Return [X, Y] of the center of cell containing provided text 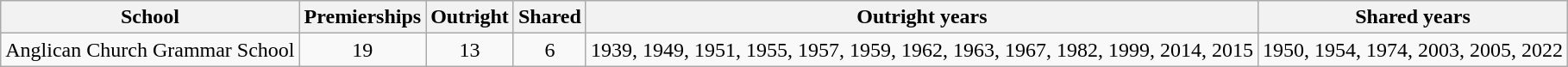
Shared [549, 17]
Outright [470, 17]
School [150, 17]
Anglican Church Grammar School [150, 50]
19 [362, 50]
Shared years [1413, 17]
Premierships [362, 17]
13 [470, 50]
1950, 1954, 1974, 2003, 2005, 2022 [1413, 50]
Outright years [921, 17]
6 [549, 50]
1939, 1949, 1951, 1955, 1957, 1959, 1962, 1963, 1967, 1982, 1999, 2014, 2015 [921, 50]
